Determine the [x, y] coordinate at the center of the cell enclosing the given text.  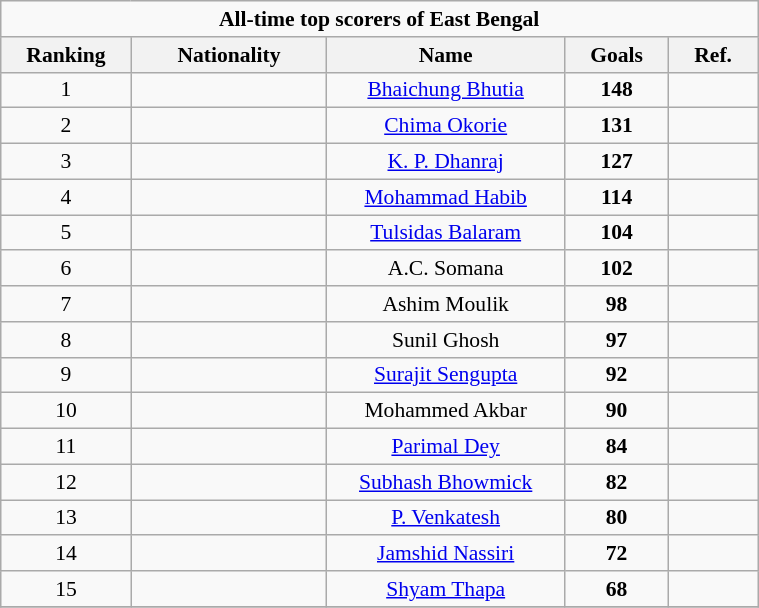
104 [617, 233]
98 [617, 304]
K. P. Dhanraj [446, 162]
1 [66, 90]
2 [66, 126]
Subhash Bhowmick [446, 482]
82 [617, 482]
Tulsidas Balaram [446, 233]
13 [66, 518]
Jamshid Nassiri [446, 554]
9 [66, 375]
131 [617, 126]
P. Venkatesh [446, 518]
7 [66, 304]
Surajit Sengupta [446, 375]
4 [66, 197]
Ref. [714, 55]
Ranking [66, 55]
Parimal Dey [446, 447]
3 [66, 162]
102 [617, 269]
Bhaichung Bhutia [446, 90]
Sunil Ghosh [446, 340]
Shyam Thapa [446, 589]
15 [66, 589]
All-time top scorers of East Bengal [380, 19]
114 [617, 197]
6 [66, 269]
72 [617, 554]
14 [66, 554]
Mohammed Akbar [446, 411]
84 [617, 447]
Goals [617, 55]
80 [617, 518]
90 [617, 411]
Nationality [229, 55]
10 [66, 411]
127 [617, 162]
148 [617, 90]
Ashim Moulik [446, 304]
Mohammad Habib [446, 197]
92 [617, 375]
A.C. Somana [446, 269]
68 [617, 589]
11 [66, 447]
97 [617, 340]
12 [66, 482]
Name [446, 55]
5 [66, 233]
8 [66, 340]
Chima Okorie [446, 126]
